Return (x, y) of the center of cell containing provided text 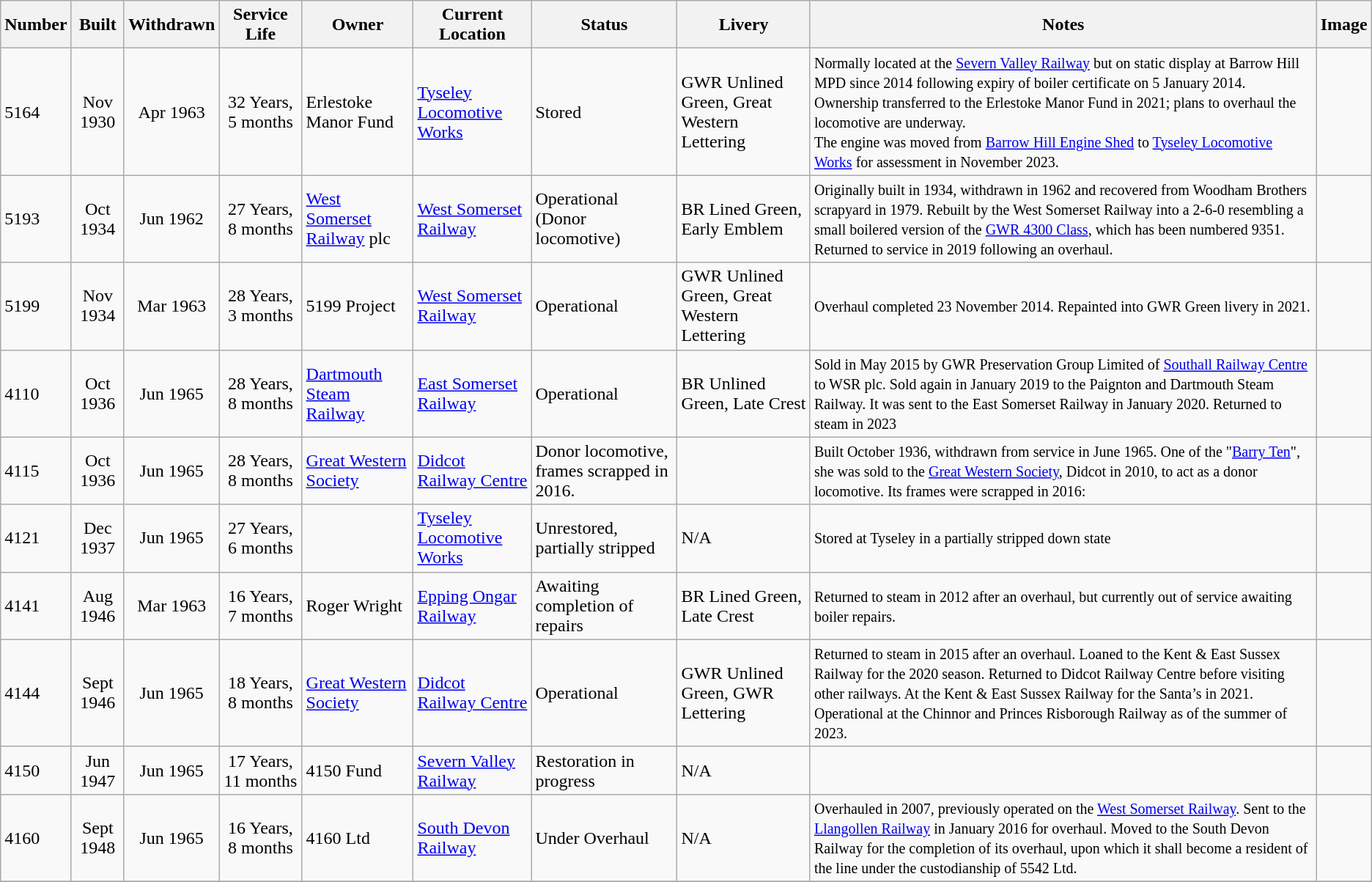
Returned to steam in 2012 after an overhaul, but currently out of service awaiting boiler repairs. (1063, 606)
Built (97, 25)
Image (1344, 25)
BR Unlined Green, Late Crest (744, 393)
5199 (36, 306)
Stored (604, 111)
Overhaul completed 23 November 2014. Repainted into GWR Green livery in 2021. (1063, 306)
4110 (36, 393)
Unrestored, partially stripped (604, 538)
4144 (36, 693)
Donor locomotive, frames scrapped in 2016. (604, 471)
4141 (36, 606)
5164 (36, 111)
Oct 1934 (97, 218)
Current Location (472, 25)
4121 (36, 538)
Number (36, 25)
27 Years, 8 months (261, 218)
BR Lined Green, Late Crest (744, 606)
Dec 1937 (97, 538)
4160 (36, 837)
Under Overhaul (604, 837)
Withdrawn (171, 25)
Jun 1947 (97, 770)
Livery (744, 25)
Nov 1934 (97, 306)
Status (604, 25)
32 Years, 5 months (261, 111)
Jun 1962 (171, 218)
Service Life (261, 25)
Erlestoke Manor Fund (358, 111)
27 Years, 6 months (261, 538)
28 Years, 3 months (261, 306)
GWR Unlined Green, GWR Lettering (744, 693)
Awaiting completion of repairs (604, 606)
4160 Ltd (358, 837)
4150 (36, 770)
West Somerset Railway plc (358, 218)
Apr 1963 (171, 111)
Roger Wright (358, 606)
Sept 1948 (97, 837)
Operational (Donor locomotive) (604, 218)
16 Years, 7 months (261, 606)
Sept 1946 (97, 693)
Severn Valley Railway (472, 770)
5199 Project (358, 306)
Nov 1930 (97, 111)
5193 (36, 218)
Aug 1946 (97, 606)
Stored at Tyseley in a partially stripped down state (1063, 538)
BR Lined Green, Early Emblem (744, 218)
4115 (36, 471)
Owner (358, 25)
Dartmouth Steam Railway (358, 393)
18 Years, 8 months (261, 693)
Notes (1063, 25)
Epping Ongar Railway (472, 606)
Restoration in progress (604, 770)
South Devon Railway (472, 837)
4150 Fund (358, 770)
16 Years, 8 months (261, 837)
17 Years, 11 months (261, 770)
East Somerset Railway (472, 393)
